Scan for the cell matching the given text and deliver its (X, Y) coordinate at center. 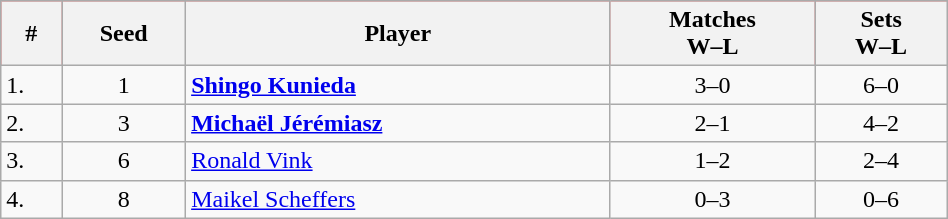
Ronald Vink (398, 161)
6–0 (881, 85)
Player (398, 34)
2–1 (712, 123)
8 (124, 199)
4–2 (881, 123)
1. (32, 85)
3–0 (712, 85)
Shingo Kunieda (398, 85)
6 (124, 161)
Michaël Jérémiasz (398, 123)
SetsW–L (881, 34)
1–2 (712, 161)
Maikel Scheffers (398, 199)
0–3 (712, 199)
MatchesW–L (712, 34)
2–4 (881, 161)
4. (32, 199)
1 (124, 85)
2. (32, 123)
# (32, 34)
0–6 (881, 199)
Seed (124, 34)
3 (124, 123)
3. (32, 161)
